Return the [X, Y] coordinate for the center point of the cell that contains the specified text.  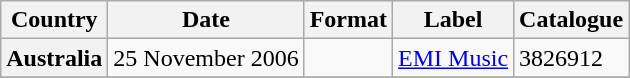
Label [454, 20]
Date [206, 20]
Australia [54, 58]
Country [54, 20]
Format [348, 20]
EMI Music [454, 58]
3826912 [572, 58]
25 November 2006 [206, 58]
Catalogue [572, 20]
